Extract the [X, Y] coordinate from the center of the cell holding the provided text.  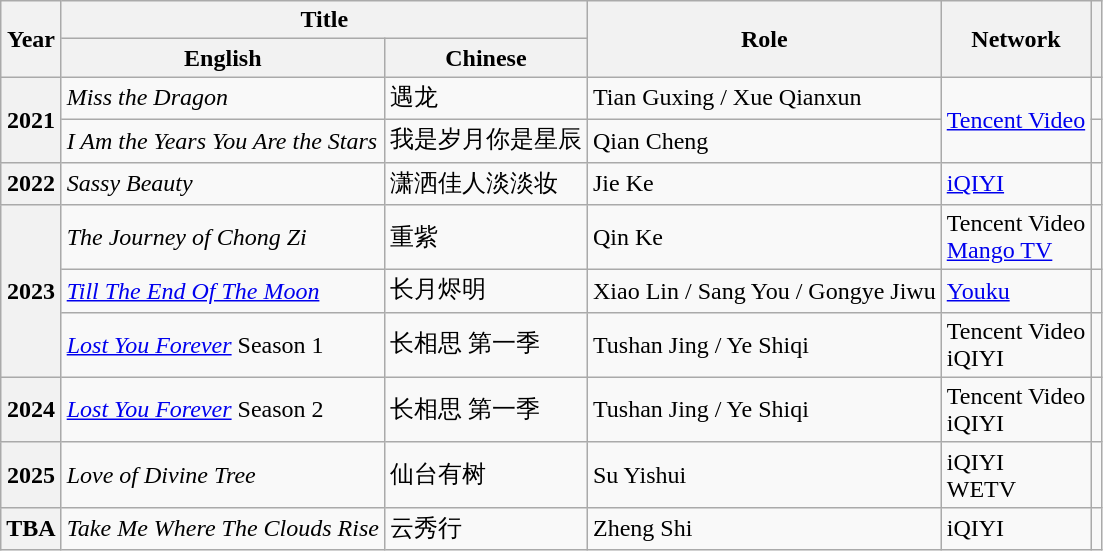
Network [1016, 39]
潇洒佳人淡淡妆 [486, 184]
TBA [31, 528]
Qin Ke [764, 238]
Role [764, 39]
2021 [31, 120]
Till The End Of The Moon [222, 292]
Love of Divine Tree [222, 474]
Youku [1016, 292]
Tencent Video [1016, 120]
云秀行 [486, 528]
Miss the Dragon [222, 98]
Chinese [486, 58]
The Journey of Chong Zi [222, 238]
iQIYIWETV [1016, 474]
Tian Guxing / Xue Qianxun [764, 98]
Lost You Forever Season 1 [222, 344]
Take Me Where The Clouds Rise [222, 528]
Year [31, 39]
Qian Cheng [764, 140]
2022 [31, 184]
重紫 [486, 238]
Su Yishui [764, 474]
仙台有树 [486, 474]
I Am the Years You Are the Stars [222, 140]
Sassy Beauty [222, 184]
Zheng Shi [764, 528]
长月烬明 [486, 292]
Jie Ke [764, 184]
Title [324, 20]
Tencent VideoMango TV [1016, 238]
遇龙 [486, 98]
2025 [31, 474]
Xiao Lin / Sang You / Gongye Jiwu [764, 292]
2023 [31, 292]
2024 [31, 410]
English [222, 58]
我是岁月你是星辰 [486, 140]
Lost You Forever Season 2 [222, 410]
